For the text-containing cell, return its midpoint in (x, y) coordinate format. 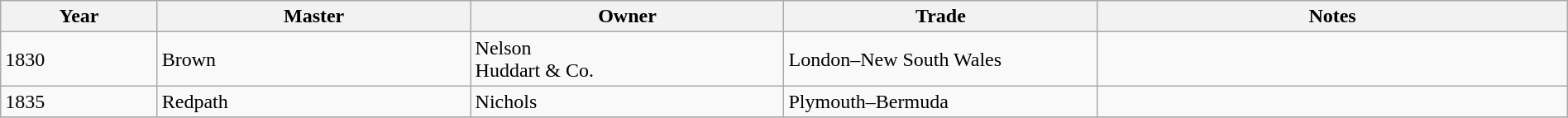
London–New South Wales (941, 59)
Nichols (627, 101)
Brown (314, 59)
Notes (1332, 17)
1835 (79, 101)
Year (79, 17)
Owner (627, 17)
Trade (941, 17)
Master (314, 17)
NelsonHuddart & Co. (627, 59)
1830 (79, 59)
Plymouth–Bermuda (941, 101)
Redpath (314, 101)
